Output the (x, y) coordinate of the center of the cell containing the given text.  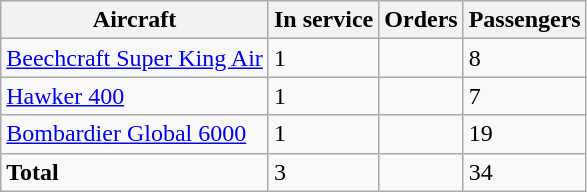
19 (524, 134)
Aircraft (135, 20)
Total (135, 172)
Bombardier Global 6000 (135, 134)
3 (323, 172)
Orders (421, 20)
34 (524, 172)
Beechcraft Super King Air (135, 58)
In service (323, 20)
Passengers (524, 20)
7 (524, 96)
8 (524, 58)
Hawker 400 (135, 96)
